Search for the cell housing the specified text and yield its (X, Y) center coordinate. 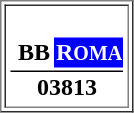
BB (34, 53)
03813 (66, 86)
ROMA (90, 53)
BB ROMA 03813 (66, 56)
